Return the [X, Y] coordinate for the center point of the cell that contains the specified text.  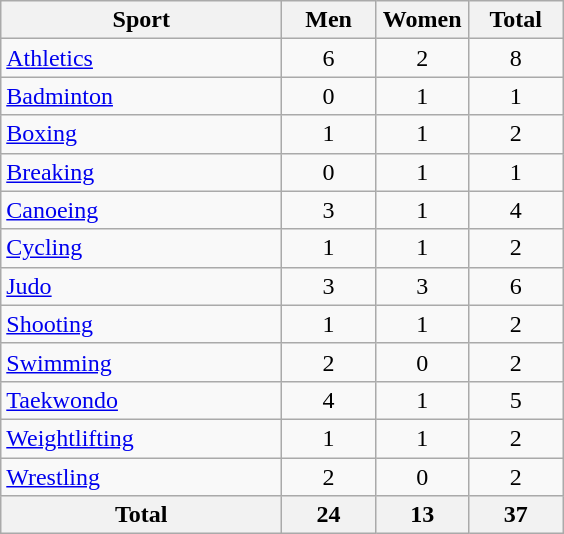
Men [329, 20]
Women [422, 20]
Shooting [142, 324]
13 [422, 515]
Weightlifting [142, 438]
5 [516, 400]
37 [516, 515]
Sport [142, 20]
Cycling [142, 248]
Judo [142, 286]
Breaking [142, 172]
8 [516, 58]
Taekwondo [142, 400]
Badminton [142, 96]
Boxing [142, 134]
Swimming [142, 362]
Athletics [142, 58]
Wrestling [142, 477]
24 [329, 515]
Canoeing [142, 210]
